Scan for the cell matching the given text and deliver its (X, Y) coordinate at center. 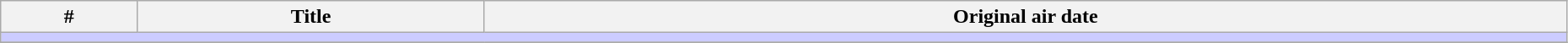
Original air date (1026, 17)
# (69, 17)
Title (311, 17)
